Search for the cell housing the specified text and yield its (X, Y) center coordinate. 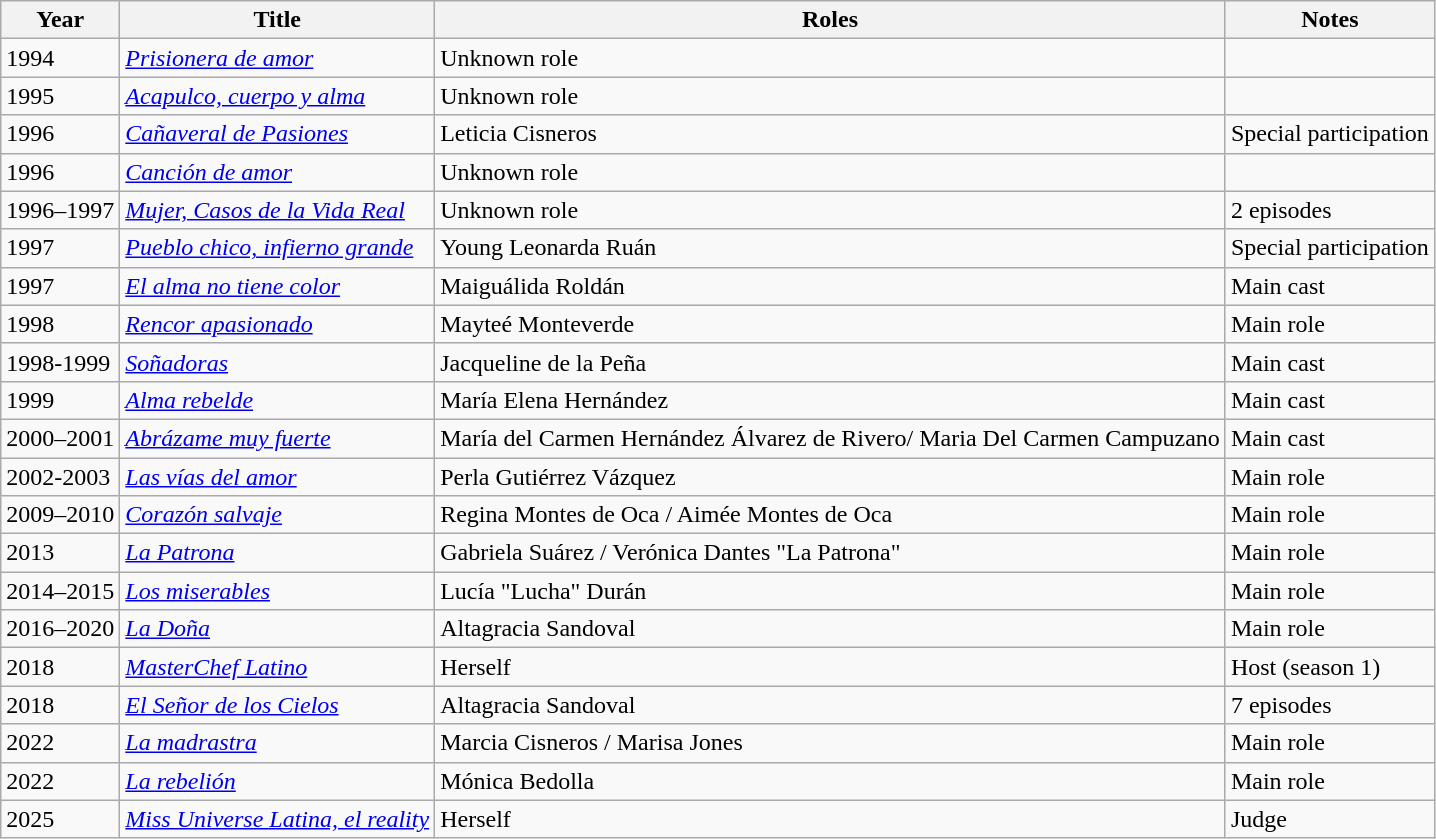
Roles (830, 20)
La rebelión (278, 781)
Acapulco, cuerpo y alma (278, 96)
1998 (60, 324)
Las vías del amor (278, 477)
Canción de amor (278, 172)
Rencor apasionado (278, 324)
Lucía "Lucha" Durán (830, 591)
Marcia Cisneros / Marisa Jones (830, 743)
Leticia Cisneros (830, 134)
Judge (1330, 819)
2 episodes (1330, 210)
María Elena Hernández (830, 400)
Gabriela Suárez / Verónica Dantes "La Patrona" (830, 553)
Maiguálida Roldán (830, 286)
1995 (60, 96)
Young Leonarda Ruán (830, 248)
1996–1997 (60, 210)
El alma no tiene color (278, 286)
Regina Montes de Oca / Aimée Montes de Oca (830, 515)
Prisionera de amor (278, 58)
2014–2015 (60, 591)
7 episodes (1330, 705)
MasterChef Latino (278, 667)
Abrázame muy fuerte (278, 438)
Mónica Bedolla (830, 781)
La Patrona (278, 553)
2002-2003 (60, 477)
Host (season 1) (1330, 667)
Corazón salvaje (278, 515)
Alma rebelde (278, 400)
Notes (1330, 20)
1998-1999 (60, 362)
El Señor de los Cielos (278, 705)
Jacqueline de la Peña (830, 362)
Pueblo chico, infierno grande (278, 248)
La Doña (278, 629)
Miss Universe Latina, el reality (278, 819)
2016–2020 (60, 629)
María del Carmen Hernández Álvarez de Rivero/ Maria Del Carmen Campuzano (830, 438)
Soñadoras (278, 362)
Perla Gutiérrez Vázquez (830, 477)
Los miserables (278, 591)
2009–2010 (60, 515)
Title (278, 20)
1999 (60, 400)
Mayteé Monteverde (830, 324)
Mujer, Casos de la Vida Real (278, 210)
Year (60, 20)
2025 (60, 819)
2000–2001 (60, 438)
Cañaveral de Pasiones (278, 134)
La madrastra (278, 743)
2013 (60, 553)
1994 (60, 58)
